Find where the given text appears and provide that cell's center as [X, Y] coordinate. 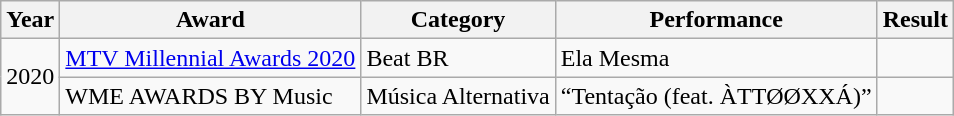
“Tentação (feat. ÀTTØØXXÁ)” [716, 96]
Category [458, 20]
Música Alternativa [458, 96]
Year [30, 20]
Ela Mesma [716, 58]
Beat BR [458, 58]
2020 [30, 77]
WME AWARDS BY Music [210, 96]
MTV Millennial Awards 2020 [210, 58]
Result [915, 20]
Award [210, 20]
Performance [716, 20]
